Return (x, y) of the center of cell containing provided text 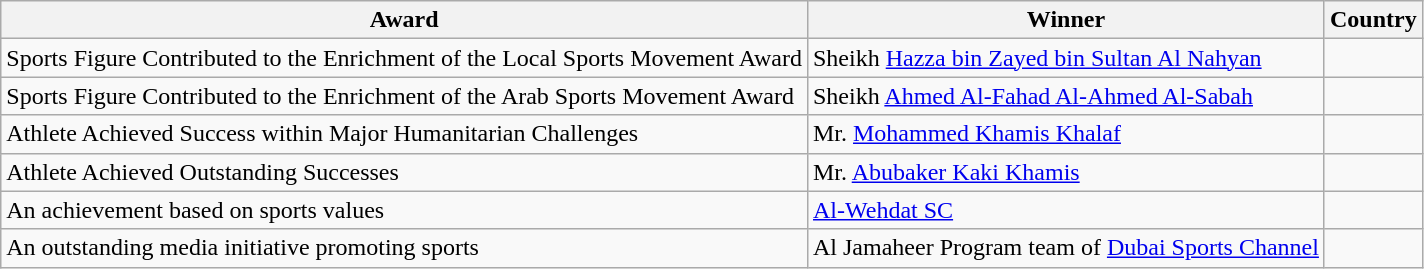
Mr. Mohammed Khamis Khalaf (1066, 134)
Award (404, 20)
Winner (1066, 20)
Athlete Achieved Success within Major Humanitarian Challenges (404, 134)
Sports Figure Contributed to the Enrichment of the Arab Sports Movement Award (404, 96)
An achievement based on sports values (404, 210)
Athlete Achieved Outstanding Successes (404, 172)
Mr. Abubaker Kaki Khamis (1066, 172)
Al Jamaheer Program team of Dubai Sports Channel (1066, 248)
Al-Wehdat SC (1066, 210)
Sports Figure Contributed to the Enrichment of the Local Sports Movement Award (404, 58)
An outstanding media initiative promoting sports (404, 248)
Country (1373, 20)
Sheikh Ahmed Al-Fahad Al-Ahmed Al-Sabah (1066, 96)
Sheikh Hazza bin Zayed bin Sultan Al Nahyan (1066, 58)
